Extract the [X, Y] coordinate from the center of the cell holding the provided text.  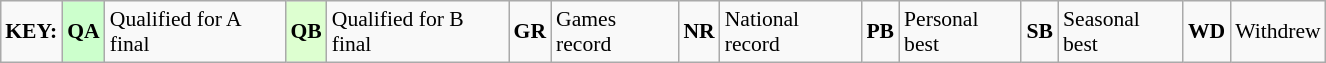
GR [530, 32]
Games record [614, 32]
Seasonal best [1120, 32]
QA [84, 32]
Personal best [960, 32]
Qualified for A final [196, 32]
Withdrew [1278, 32]
NR [698, 32]
PB [880, 32]
QB [306, 32]
KEY: [31, 32]
Qualified for B final [418, 32]
SB [1040, 32]
National record [791, 32]
WD [1206, 32]
